Return (x, y) of the center of cell containing provided text 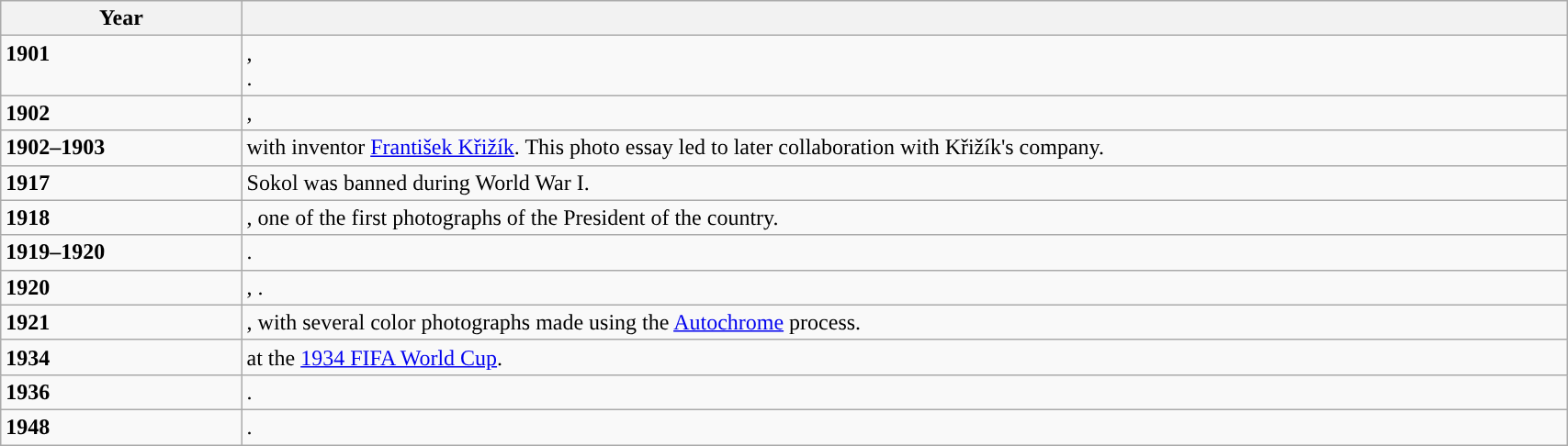
, with several color photographs made using the Autochrome process. (904, 322)
,. (904, 66)
, . (904, 287)
1902 (121, 113)
1917 (121, 183)
1948 (121, 427)
at the 1934 FIFA World Cup. (904, 357)
Year (121, 18)
1919–1920 (121, 252)
Sokol was banned during World War I. (904, 183)
, one of the first photographs of the President of the country. (904, 217)
1918 (121, 217)
1902–1903 (121, 148)
1901 (121, 66)
1921 (121, 322)
1934 (121, 357)
, (904, 113)
with inventor František Křižík. This photo essay led to later collaboration with Křižík's company. (904, 148)
1936 (121, 392)
1920 (121, 287)
